Return the (X, Y) coordinate for the center point of the cell that contains the specified text.  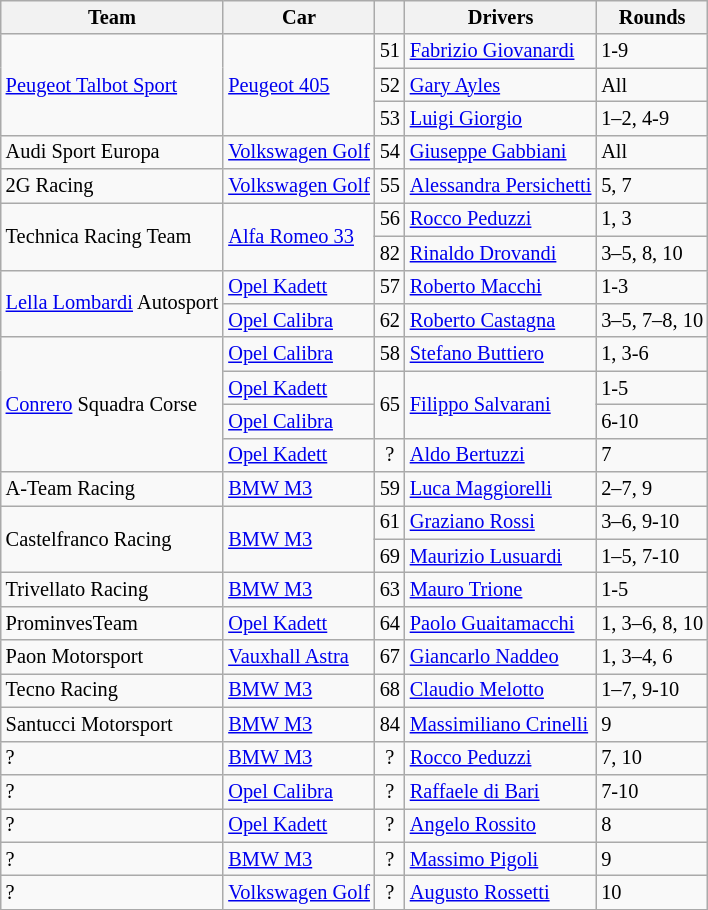
Massimo Pigoli (500, 859)
Drivers (500, 17)
Lella Lombardi Autosport (112, 304)
Gary Ayles (500, 85)
Paon Motorsport (112, 657)
1, 3 (652, 219)
2–7, 9 (652, 489)
Graziano Rossi (500, 522)
7, 10 (652, 758)
57 (390, 287)
Mauro Trione (500, 589)
Peugeot 405 (298, 84)
1–5, 7-10 (652, 556)
Rounds (652, 17)
59 (390, 489)
Paolo Guaitamacchi (500, 623)
Augusto Rossetti (500, 892)
Roberto Castagna (500, 320)
Santucci Motorsport (112, 724)
1–7, 9-10 (652, 690)
Technica Racing Team (112, 236)
Car (298, 17)
Rinaldo Drovandi (500, 253)
62 (390, 320)
Peugeot Talbot Sport (112, 84)
Alessandra Persichetti (500, 186)
Fabrizio Giovanardi (500, 51)
52 (390, 85)
Conrero Squadra Corse (112, 404)
Trivellato Racing (112, 589)
Massimiliano Crinelli (500, 724)
10 (652, 892)
Castelfranco Racing (112, 538)
3–5, 7–8, 10 (652, 320)
Audi Sport Europa (112, 152)
Claudio Melotto (500, 690)
6-10 (652, 421)
Alfa Romeo 33 (298, 236)
58 (390, 354)
Raffaele di Bari (500, 791)
Giancarlo Naddeo (500, 657)
3–5, 8, 10 (652, 253)
1–2, 4-9 (652, 118)
Luigi Giorgio (500, 118)
51 (390, 51)
61 (390, 522)
1-9 (652, 51)
1, 3-6 (652, 354)
8 (652, 825)
Filippo Salvarani (500, 404)
63 (390, 589)
Team (112, 17)
2G Racing (112, 186)
Tecno Racing (112, 690)
Stefano Buttiero (500, 354)
Roberto Macchi (500, 287)
Angelo Rossito (500, 825)
54 (390, 152)
53 (390, 118)
67 (390, 657)
69 (390, 556)
1, 3–6, 8, 10 (652, 623)
A-Team Racing (112, 489)
84 (390, 724)
65 (390, 404)
56 (390, 219)
55 (390, 186)
Giuseppe Gabbiani (500, 152)
Luca Maggiorelli (500, 489)
Vauxhall Astra (298, 657)
64 (390, 623)
3–6, 9-10 (652, 522)
68 (390, 690)
Maurizio Lusuardi (500, 556)
5, 7 (652, 186)
Aldo Bertuzzi (500, 455)
1, 3–4, 6 (652, 657)
7-10 (652, 791)
1-3 (652, 287)
ProminvesTeam (112, 623)
82 (390, 253)
7 (652, 455)
